Output the (X, Y) coordinate of the center of the cell containing the given text.  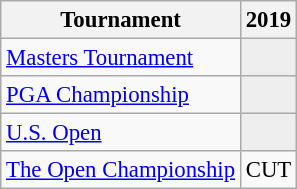
Tournament (121, 20)
PGA Championship (121, 95)
The Open Championship (121, 170)
Masters Tournament (121, 58)
2019 (268, 20)
CUT (268, 170)
U.S. Open (121, 133)
